Provide the [x, y] coordinate of the cell's center where the given text is located.  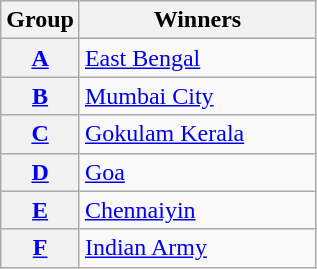
D [40, 172]
F [40, 248]
East Bengal [197, 58]
Chennaiyin [197, 210]
C [40, 134]
Gokulam Kerala [197, 134]
Mumbai City [197, 96]
Indian Army [197, 248]
Goa [197, 172]
E [40, 210]
B [40, 96]
Group [40, 20]
A [40, 58]
Winners [197, 20]
